Pinpoint the cell where the given text exists, returning its [x, y] midpoint coordinate. 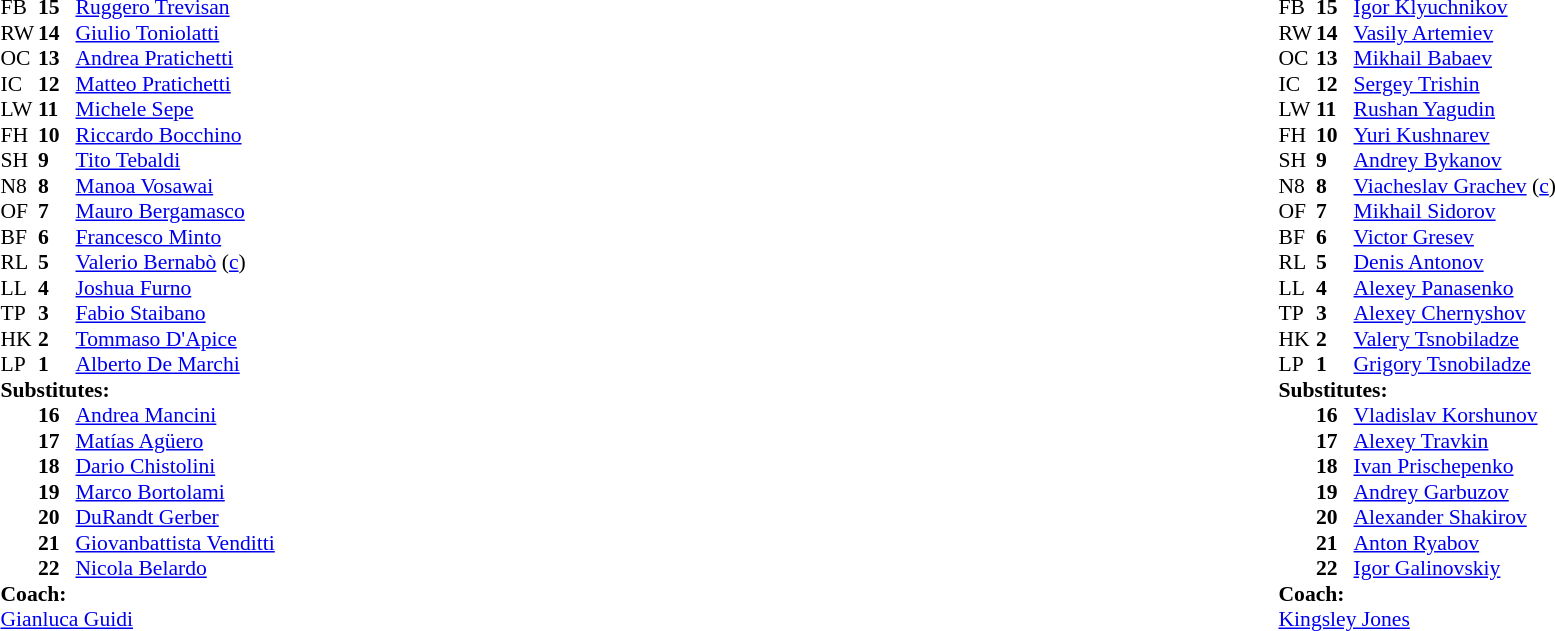
Nicola Belardo [176, 569]
Andrea Mancini [176, 415]
Fabio Staibano [176, 313]
Matías Agüero [176, 441]
Joshua Furno [176, 288]
Giulio Toniolatti [176, 33]
Mauro Bergamasco [176, 211]
Tito Tebaldi [176, 161]
Tommaso D'Apice [176, 339]
Giovanbattista Venditti [176, 543]
Matteo Pratichetti [176, 84]
Riccardo Bocchino [176, 135]
Francesco Minto [176, 237]
Dario Chistolini [176, 467]
DuRandt Gerber [176, 517]
Andrea Pratichetti [176, 59]
Valerio Bernabò (c) [176, 263]
Manoa Vosawai [176, 186]
Michele Sepe [176, 109]
Alberto De Marchi [176, 365]
Marco Bortolami [176, 492]
